Locate the cell with the specified text and output its (x, y) center coordinate. 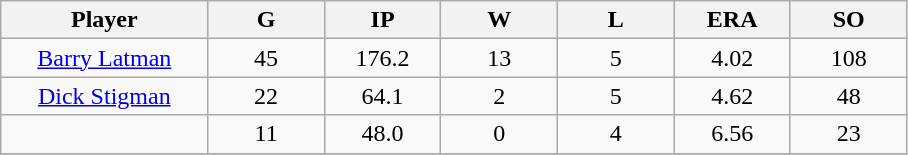
0 (500, 134)
6.56 (732, 134)
45 (266, 58)
G (266, 20)
108 (848, 58)
2 (500, 96)
48 (848, 96)
4 (616, 134)
Barry Latman (104, 58)
SO (848, 20)
23 (848, 134)
4.62 (732, 96)
48.0 (382, 134)
ERA (732, 20)
64.1 (382, 96)
11 (266, 134)
W (500, 20)
L (616, 20)
13 (500, 58)
176.2 (382, 58)
4.02 (732, 58)
Player (104, 20)
22 (266, 96)
IP (382, 20)
Dick Stigman (104, 96)
